Return the [x, y] coordinate for the center point of the cell that contains the specified text.  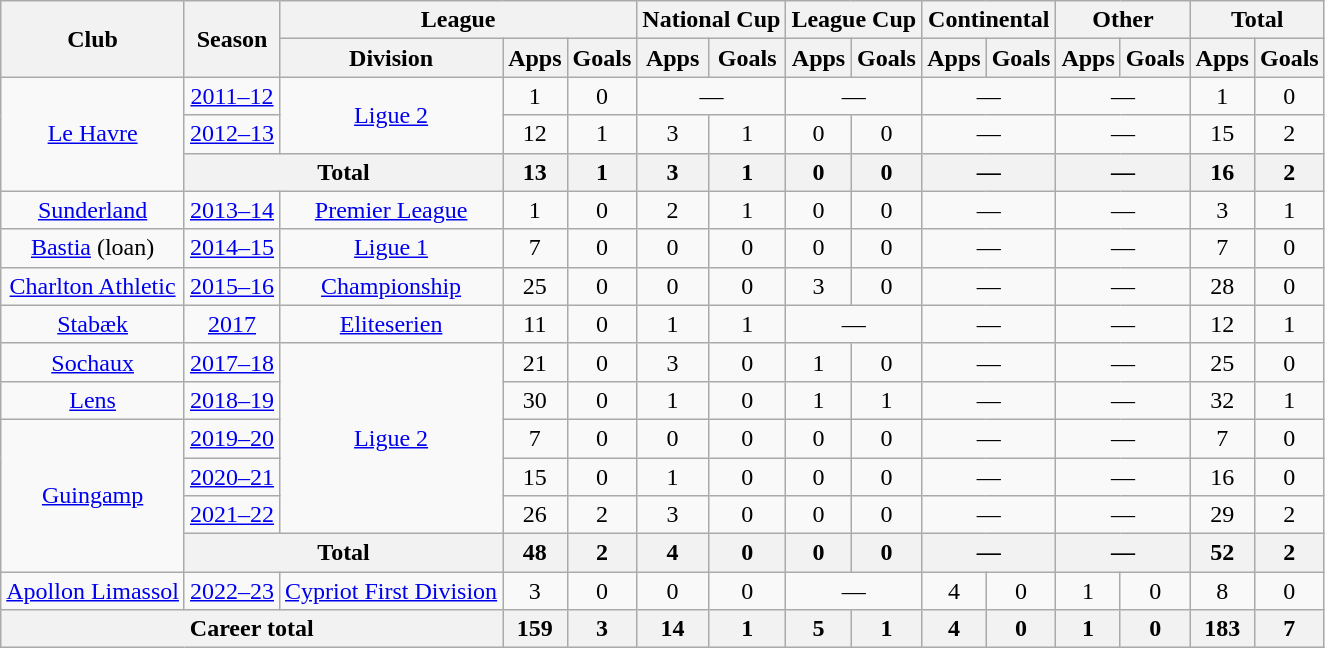
Sunderland [93, 210]
2014–15 [232, 248]
Bastia (loan) [93, 248]
Eliteserien [392, 324]
26 [535, 515]
2022–23 [232, 591]
2012–13 [232, 134]
2017–18 [232, 362]
Stabæk [93, 324]
2021–22 [232, 515]
52 [1222, 553]
Charlton Athletic [93, 286]
14 [673, 629]
2018–19 [232, 400]
Sochaux [93, 362]
Continental [989, 20]
2013–14 [232, 210]
183 [1222, 629]
32 [1222, 400]
21 [535, 362]
159 [535, 629]
5 [818, 629]
Season [232, 39]
Lens [93, 400]
Division [392, 58]
2015–16 [232, 286]
Career total [252, 629]
Ligue 1 [392, 248]
13 [535, 172]
Apollon Limassol [93, 591]
29 [1222, 515]
8 [1222, 591]
Other [1123, 20]
League Cup [854, 20]
Cypriot First Division [392, 591]
28 [1222, 286]
Premier League [392, 210]
48 [535, 553]
Championship [392, 286]
2020–21 [232, 477]
Le Havre [93, 134]
2011–12 [232, 96]
2019–20 [232, 438]
League [458, 20]
National Cup [712, 20]
30 [535, 400]
2017 [232, 324]
11 [535, 324]
Club [93, 39]
Guingamp [93, 495]
